From the cell containing the given text, extract its center point as [x, y] coordinate. 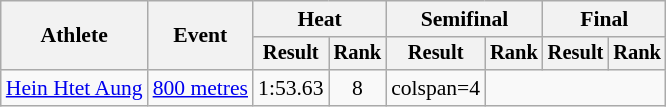
colspan=4 [436, 88]
Heat [320, 19]
Event [200, 36]
Hein Htet Aung [74, 88]
800 metres [200, 88]
1:53.63 [290, 88]
Athlete [74, 36]
Final [604, 19]
8 [358, 88]
Semifinal [464, 19]
